Return the (x, y) coordinate for the center point of the cell that contains the specified text.  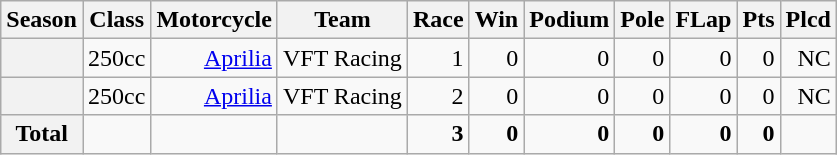
Race (438, 20)
1 (438, 58)
Pole (642, 20)
Motorcycle (214, 20)
Pts (758, 20)
3 (438, 134)
Season (42, 20)
FLap (704, 20)
Podium (570, 20)
Team (342, 20)
Class (116, 20)
Plcd (808, 20)
Total (42, 134)
Win (496, 20)
2 (438, 96)
